Return the [x, y] coordinate for the center point of the cell that contains the specified text.  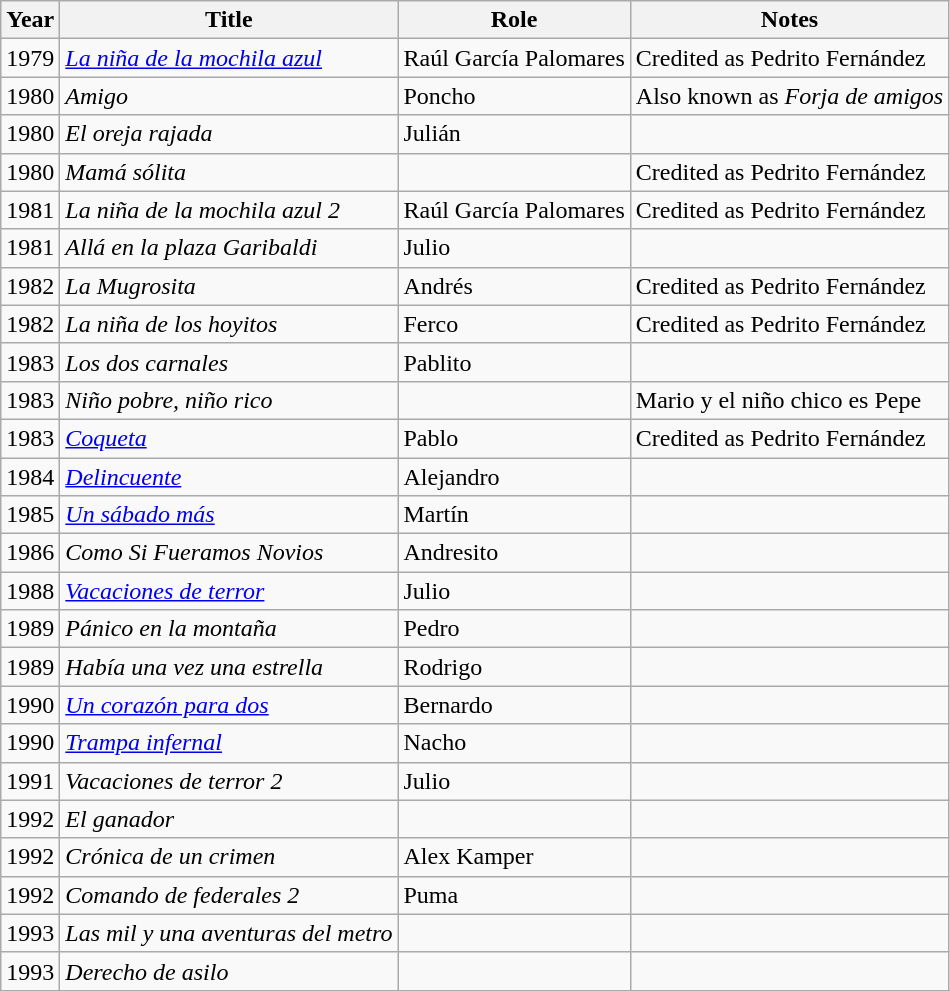
Pablito [514, 362]
Vacaciones de terror 2 [229, 781]
Martín [514, 515]
1984 [30, 477]
La niña de los hoyitos [229, 324]
Rodrigo [514, 667]
Crónica de un crimen [229, 857]
1985 [30, 515]
El ganador [229, 819]
Las mil y una aventuras del metro [229, 933]
Nacho [514, 743]
1979 [30, 58]
1991 [30, 781]
Alex Kamper [514, 857]
El oreja rajada [229, 134]
Los dos carnales [229, 362]
Había una vez una estrella [229, 667]
Alejandro [514, 477]
Pablo [514, 438]
Pedro [514, 629]
Julián [514, 134]
La niña de la mochila azul 2 [229, 210]
Pánico en la montaña [229, 629]
Bernardo [514, 705]
Derecho de asilo [229, 971]
Poncho [514, 96]
La Mugrosita [229, 286]
Como Si Fueramos Novios [229, 553]
Andrés [514, 286]
Allá en la plaza Garibaldi [229, 248]
Ferco [514, 324]
Niño pobre, niño rico [229, 400]
Un sábado más [229, 515]
1986 [30, 553]
La niña de la mochila azul [229, 58]
Comando de federales 2 [229, 895]
Also known as Forja de amigos [789, 96]
Andresito [514, 553]
Puma [514, 895]
Trampa infernal [229, 743]
Mario y el niño chico es Pepe [789, 400]
Amigo [229, 96]
Delincuente [229, 477]
Year [30, 20]
Title [229, 20]
Mamá sólita [229, 172]
Role [514, 20]
Coqueta [229, 438]
Un corazón para dos [229, 705]
Vacaciones de terror [229, 591]
Notes [789, 20]
1988 [30, 591]
